Identify which cell holds the provided text, then report its [X, Y] central coordinate. 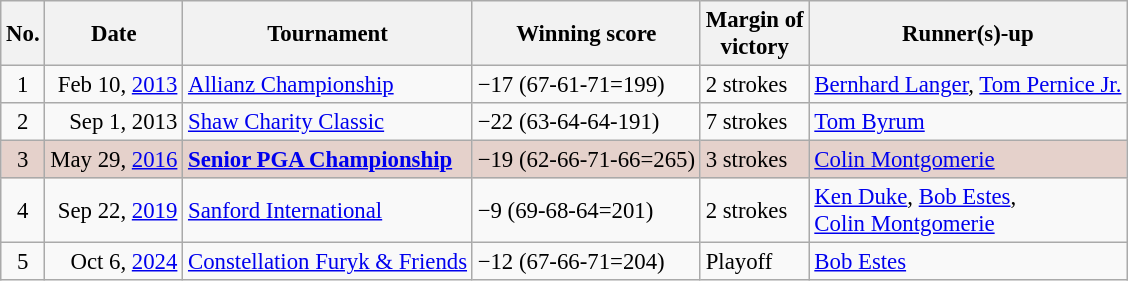
2 [23, 122]
−22 (63-64-64-191) [586, 122]
Margin ofvictory [754, 34]
3 strokes [754, 160]
Tournament [328, 34]
−19 (62-66-71-66=265) [586, 160]
Oct 6, 2024 [114, 262]
Shaw Charity Classic [328, 122]
5 [23, 262]
Allianz Championship [328, 85]
Feb 10, 2013 [114, 85]
Date [114, 34]
Winning score [586, 34]
Playoff [754, 262]
−12 (67-66-71=204) [586, 262]
Sep 1, 2013 [114, 122]
Bob Estes [968, 262]
Runner(s)-up [968, 34]
Sep 22, 2019 [114, 210]
7 strokes [754, 122]
May 29, 2016 [114, 160]
4 [23, 210]
Senior PGA Championship [328, 160]
Tom Byrum [968, 122]
−9 (69-68-64=201) [586, 210]
Bernhard Langer, Tom Pernice Jr. [968, 85]
Constellation Furyk & Friends [328, 262]
Ken Duke, Bob Estes, Colin Montgomerie [968, 210]
3 [23, 160]
No. [23, 34]
−17 (67-61-71=199) [586, 85]
Colin Montgomerie [968, 160]
Sanford International [328, 210]
1 [23, 85]
